Return the [X, Y] coordinate for the center point of the cell that contains the specified text.  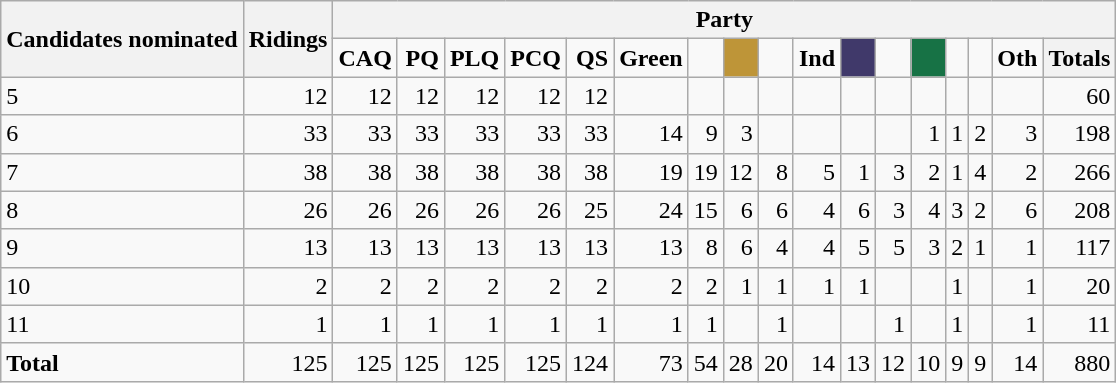
73 [652, 362]
7 [122, 172]
PQ [420, 58]
QS [590, 58]
117 [1080, 248]
Oth [1018, 58]
PLQ [474, 58]
60 [1080, 96]
28 [740, 362]
Ridings [288, 39]
880 [1080, 362]
124 [590, 362]
15 [706, 210]
25 [590, 210]
Total [122, 362]
PCQ [536, 58]
54 [706, 362]
Candidates nominated [122, 39]
Green [652, 58]
266 [1080, 172]
Totals [1080, 58]
Party [724, 20]
CAQ [365, 58]
208 [1080, 210]
198 [1080, 134]
Ind [816, 58]
24 [652, 210]
